Capture the cell that displays the provided text and extract its (X, Y) central coordinate. 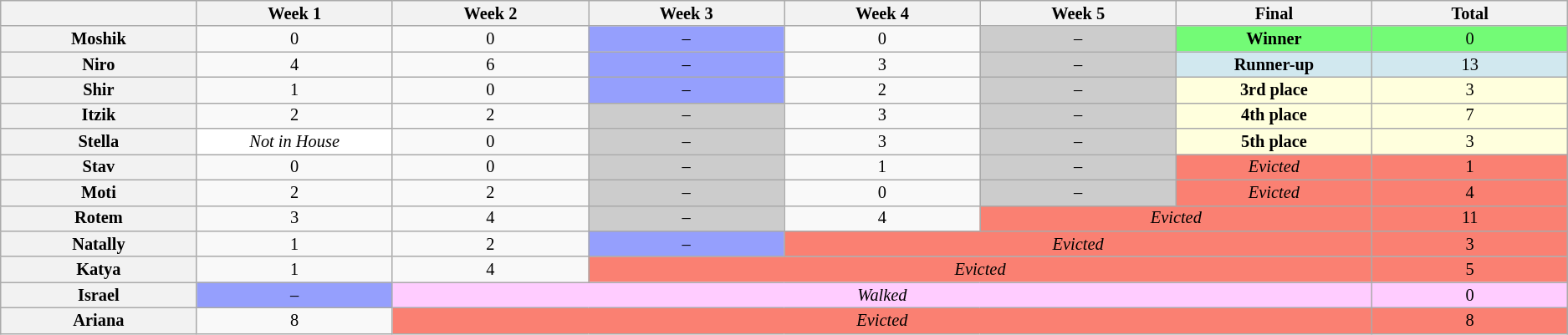
Final (1274, 13)
13 (1470, 65)
Week 5 (1078, 13)
11 (1470, 219)
Israel (99, 296)
Runner-up (1274, 65)
Week 1 (294, 13)
5th place (1274, 142)
Total (1470, 13)
Moshik (99, 38)
7 (1470, 115)
Katya (99, 269)
Ariana (99, 321)
4th place (1274, 115)
6 (490, 65)
Stella (99, 142)
Stav (99, 167)
Week 2 (490, 13)
Walked (881, 296)
Moti (99, 192)
Natally (99, 244)
Niro (99, 65)
Winner (1274, 38)
Shir (99, 90)
Rotem (99, 219)
Itzik (99, 115)
3rd place (1274, 90)
Week 3 (687, 13)
Week 4 (882, 13)
Not in House (294, 142)
5 (1470, 269)
